Capture the cell that displays the provided text and extract its [x, y] central coordinate. 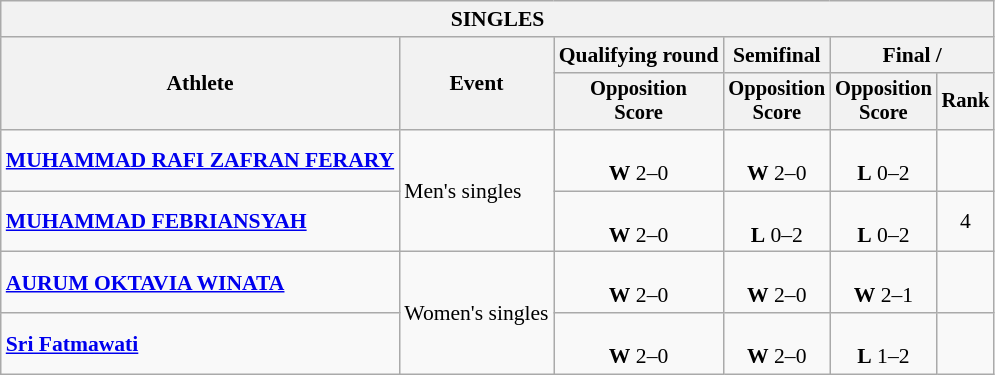
MUHAMMAD FEBRIANSYAH [200, 222]
Semifinal [776, 55]
Final / [912, 55]
SINGLES [498, 19]
Rank [966, 101]
Event [476, 84]
AURUM OKTAVIA WINATA [200, 282]
Women's singles [476, 313]
W 2–1 [884, 282]
4 [966, 222]
Sri Fatmawati [200, 344]
Men's singles [476, 191]
MUHAMMAD RAFI ZAFRAN FERARY [200, 160]
Qualifying round [639, 55]
Athlete [200, 84]
L 1–2 [884, 344]
